Pinpoint the cell where the given text exists, returning its [x, y] midpoint coordinate. 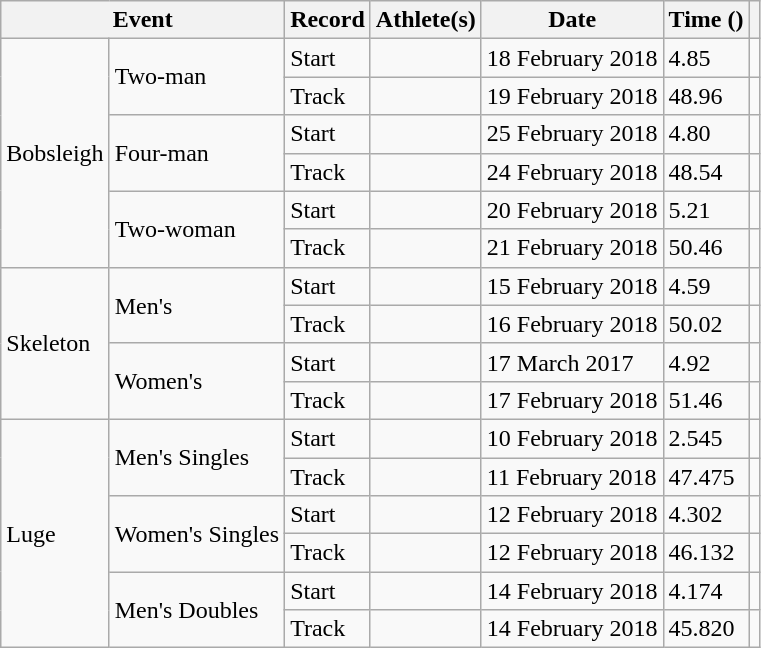
4.302 [706, 515]
Athlete(s) [426, 20]
4.59 [706, 286]
4.174 [706, 591]
Date [572, 20]
19 February 2018 [572, 96]
17 February 2018 [572, 400]
48.54 [706, 172]
50.46 [706, 248]
Luge [55, 533]
16 February 2018 [572, 324]
25 February 2018 [572, 134]
10 February 2018 [572, 438]
Time () [706, 20]
24 February 2018 [572, 172]
4.85 [706, 58]
45.820 [706, 629]
48.96 [706, 96]
11 February 2018 [572, 477]
Men's Singles [196, 457]
Two-man [196, 77]
21 February 2018 [572, 248]
Four-man [196, 153]
20 February 2018 [572, 210]
Women's Singles [196, 534]
4.92 [706, 362]
Two-woman [196, 229]
4.80 [706, 134]
17 March 2017 [572, 362]
51.46 [706, 400]
Skeleton [55, 343]
Bobsleigh [55, 153]
47.475 [706, 477]
50.02 [706, 324]
18 February 2018 [572, 58]
2.545 [706, 438]
Event [143, 20]
Men's Doubles [196, 610]
Record [328, 20]
5.21 [706, 210]
15 February 2018 [572, 286]
46.132 [706, 553]
Men's [196, 305]
Women's [196, 381]
